Find where the given text appears and provide that cell's center as (X, Y) coordinate. 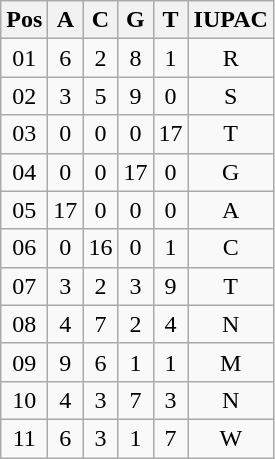
M (230, 362)
S (230, 96)
01 (24, 58)
05 (24, 210)
06 (24, 248)
W (230, 438)
02 (24, 96)
8 (136, 58)
16 (100, 248)
07 (24, 286)
04 (24, 172)
11 (24, 438)
Pos (24, 20)
03 (24, 134)
R (230, 58)
09 (24, 362)
IUPAC (230, 20)
10 (24, 400)
5 (100, 96)
08 (24, 324)
